Extract the [X, Y] coordinate from the center of the cell holding the provided text.  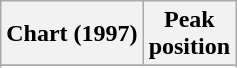
Chart (1997) [72, 34]
Peakposition [189, 34]
